Detect which cell encompasses the target text, then output its (X, Y) center coordinate. 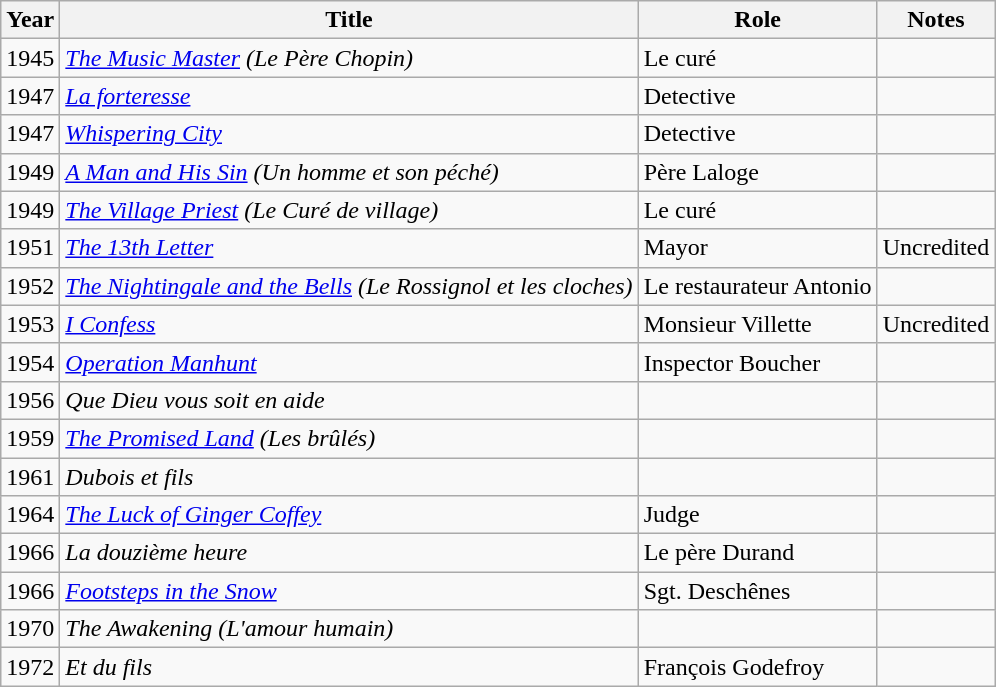
Que Dieu vous soit en aide (349, 400)
François Godefroy (758, 667)
Title (349, 20)
1945 (30, 58)
Et du fils (349, 667)
Monsieur Villette (758, 324)
Inspector Boucher (758, 362)
Operation Manhunt (349, 362)
The 13th Letter (349, 248)
1954 (30, 362)
The Village Priest (Le Curé de village) (349, 210)
Sgt. Deschênes (758, 591)
I Confess (349, 324)
La douzième heure (349, 553)
The Awakening (L'amour humain) (349, 629)
Père Laloge (758, 172)
Whispering City (349, 134)
The Promised Land (Les brûlés) (349, 438)
Footsteps in the Snow (349, 591)
1951 (30, 248)
A Man and His Sin (Un homme et son péché) (349, 172)
The Music Master (Le Père Chopin) (349, 58)
1970 (30, 629)
Le père Durand (758, 553)
The Luck of Ginger Coffey (349, 515)
Dubois et fils (349, 477)
La forteresse (349, 96)
The Nightingale and the Bells (Le Rossignol et les cloches) (349, 286)
1959 (30, 438)
Notes (936, 20)
Judge (758, 515)
Le restaurateur Antonio (758, 286)
1964 (30, 515)
Year (30, 20)
1961 (30, 477)
1952 (30, 286)
Role (758, 20)
1972 (30, 667)
1953 (30, 324)
Mayor (758, 248)
1956 (30, 400)
